For the text-containing cell, return its midpoint in (X, Y) coordinate format. 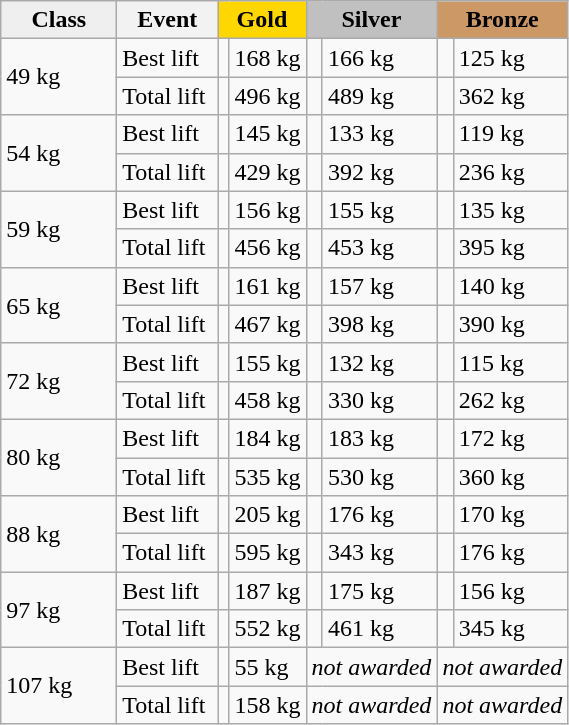
205 kg (268, 515)
97 kg (59, 610)
343 kg (379, 553)
Bronze (502, 20)
456 kg (268, 248)
489 kg (379, 96)
236 kg (510, 172)
107 kg (59, 686)
166 kg (379, 58)
115 kg (510, 362)
362 kg (510, 96)
395 kg (510, 248)
429 kg (268, 172)
187 kg (268, 591)
360 kg (510, 477)
184 kg (268, 438)
132 kg (379, 362)
390 kg (510, 324)
125 kg (510, 58)
595 kg (268, 553)
Gold (262, 20)
392 kg (379, 172)
458 kg (268, 400)
172 kg (510, 438)
530 kg (379, 477)
496 kg (268, 96)
Silver (372, 20)
161 kg (268, 286)
158 kg (268, 705)
330 kg (379, 400)
65 kg (59, 305)
88 kg (59, 534)
398 kg (379, 324)
54 kg (59, 153)
170 kg (510, 515)
183 kg (379, 438)
552 kg (268, 629)
80 kg (59, 457)
72 kg (59, 381)
59 kg (59, 229)
467 kg (268, 324)
145 kg (268, 134)
49 kg (59, 77)
Event (168, 20)
461 kg (379, 629)
Class (59, 20)
168 kg (268, 58)
453 kg (379, 248)
135 kg (510, 210)
262 kg (510, 400)
157 kg (379, 286)
345 kg (510, 629)
55 kg (268, 667)
119 kg (510, 134)
535 kg (268, 477)
133 kg (379, 134)
175 kg (379, 591)
140 kg (510, 286)
